From the cell containing the given text, extract its center point as [X, Y] coordinate. 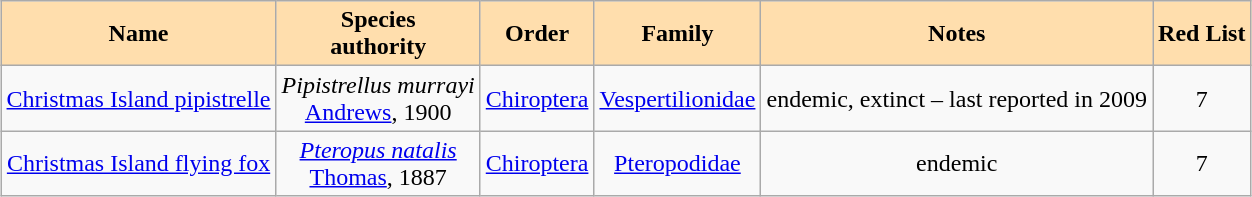
Speciesauthority [378, 34]
Pteropodidae [678, 164]
Christmas Island pipistrelle [138, 98]
Notes [957, 34]
Family [678, 34]
Order [537, 34]
endemic, extinct – last reported in 2009 [957, 98]
Red List [1202, 34]
endemic [957, 164]
Name [138, 34]
Vespertilionidae [678, 98]
Pteropus natalisThomas, 1887 [378, 164]
Pipistrellus murrayiAndrews, 1900 [378, 98]
Christmas Island flying fox [138, 164]
